Locate the cell with the specified text and output its (x, y) center coordinate. 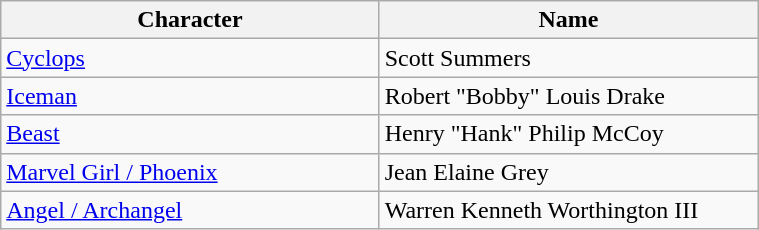
Beast (190, 134)
Warren Kenneth Worthington III (568, 210)
Angel / Archangel (190, 210)
Jean Elaine Grey (568, 172)
Name (568, 20)
Character (190, 20)
Iceman (190, 96)
Cyclops (190, 58)
Marvel Girl / Phoenix (190, 172)
Robert "Bobby" Louis Drake (568, 96)
Scott Summers (568, 58)
Henry "Hank" Philip McCoy (568, 134)
